Search for the cell housing the specified text and yield its (X, Y) center coordinate. 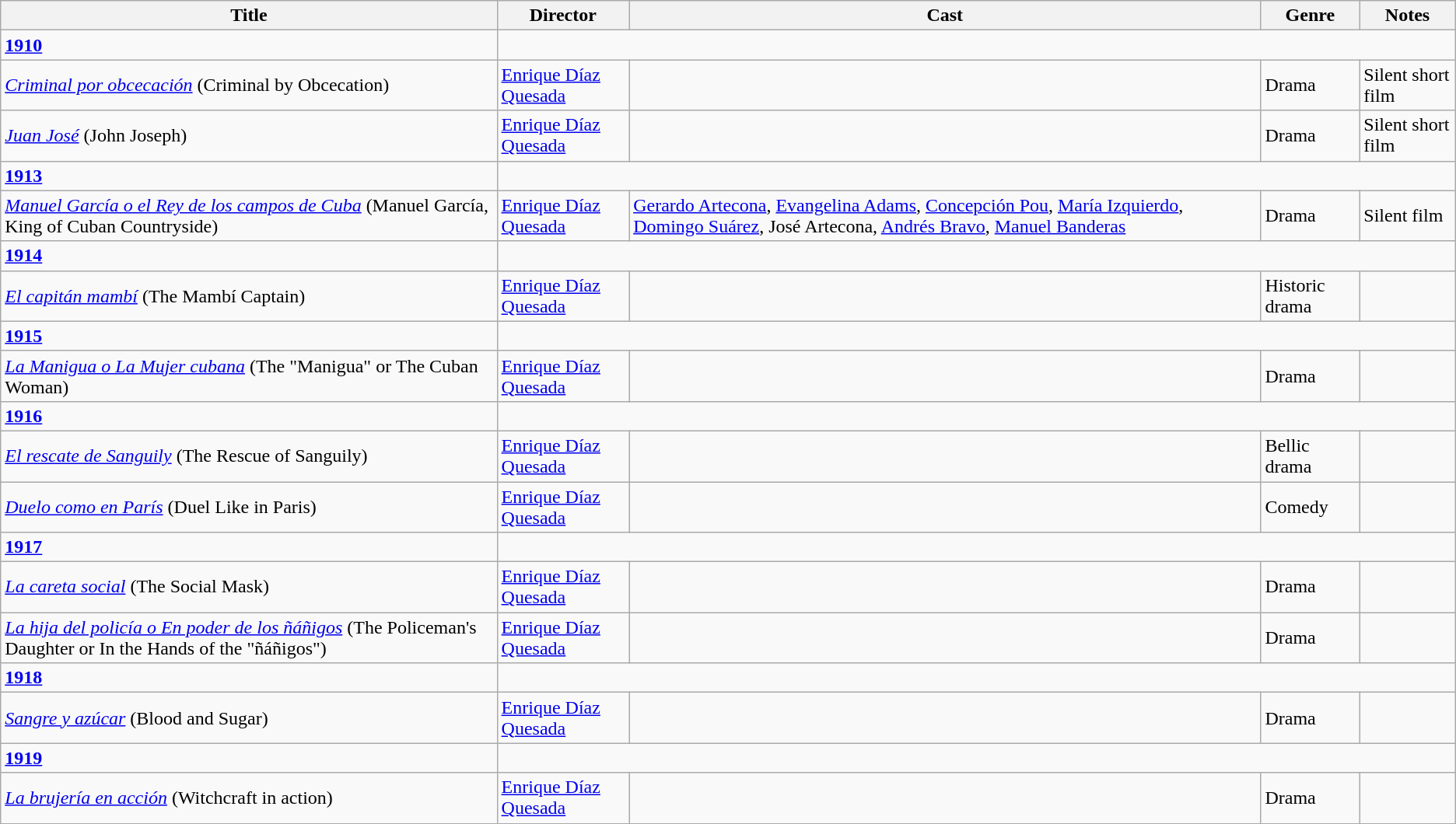
La careta social (The Social Mask) (249, 588)
El capitán mambí (The Mambí Captain) (249, 295)
Gerardo Artecona, Evangelina Adams, Concepción Pou, María Izquierdo, Domingo Suárez, José Artecona, Andrés Bravo, Manuel Banderas (945, 216)
Sangre y azúcar (Blood and Sugar) (249, 718)
Bellic drama (1310, 456)
Director (563, 16)
1918 (249, 678)
Genre (1310, 16)
Title (249, 16)
Cast (945, 16)
La hija del policía o En poder de los ñáñigos (The Policeman's Daughter or In the Hands of the "ñáñigos") (249, 637)
Juan José (John Joseph) (249, 135)
Notes (1408, 16)
1919 (249, 758)
Manuel García o el Rey de los campos de Cuba (Manuel García, King of Cuban Countryside) (249, 216)
1916 (249, 416)
Criminal por obcecación (Criminal by Obcecation) (249, 86)
1917 (249, 547)
La brujería en acción (Witchcraft in action) (249, 798)
Duelo como en París (Duel Like in Paris) (249, 507)
1915 (249, 336)
1914 (249, 256)
El rescate de Sanguily (The Rescue of Sanguily) (249, 456)
La Manigua o La Mujer cubana (The "Manigua" or The Cuban Woman) (249, 376)
Silent film (1408, 216)
Comedy (1310, 507)
1910 (249, 45)
1913 (249, 176)
Historic drama (1310, 295)
